Pinpoint the cell where the given text exists, returning its [X, Y] midpoint coordinate. 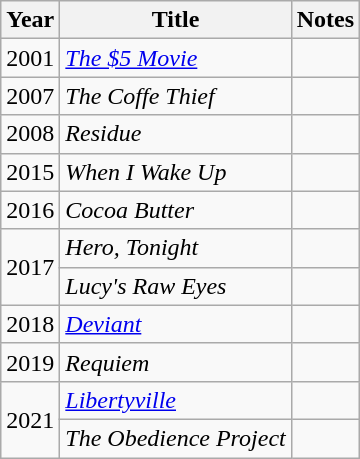
The Obedience Project [176, 438]
Year [30, 20]
Libertyville [176, 400]
Title [176, 20]
2019 [30, 362]
2015 [30, 172]
Residue [176, 134]
2008 [30, 134]
Lucy's Raw Eyes [176, 286]
Cocoa Butter [176, 210]
2017 [30, 267]
Deviant [176, 324]
Hero, Tonight [176, 248]
2021 [30, 419]
2007 [30, 96]
Notes [325, 20]
2018 [30, 324]
Requiem [176, 362]
The Coffe Thief [176, 96]
2016 [30, 210]
When I Wake Up [176, 172]
2001 [30, 58]
The $5 Movie [176, 58]
